Identify which cell holds the provided text, then report its (x, y) central coordinate. 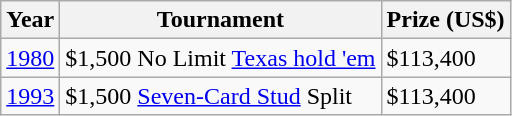
Year (30, 20)
Tournament (220, 20)
Prize (US$) (446, 20)
1993 (30, 96)
1980 (30, 58)
$1,500 No Limit Texas hold 'em (220, 58)
$1,500 Seven-Card Stud Split (220, 96)
